For the text-containing cell, return its midpoint in [X, Y] coordinate format. 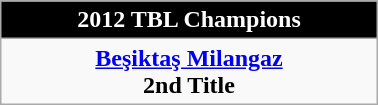
Beşiktaş Milangaz2nd Title [189, 72]
2012 TBL Champions [189, 20]
